Pinpoint the cell where the given text exists, returning its [x, y] midpoint coordinate. 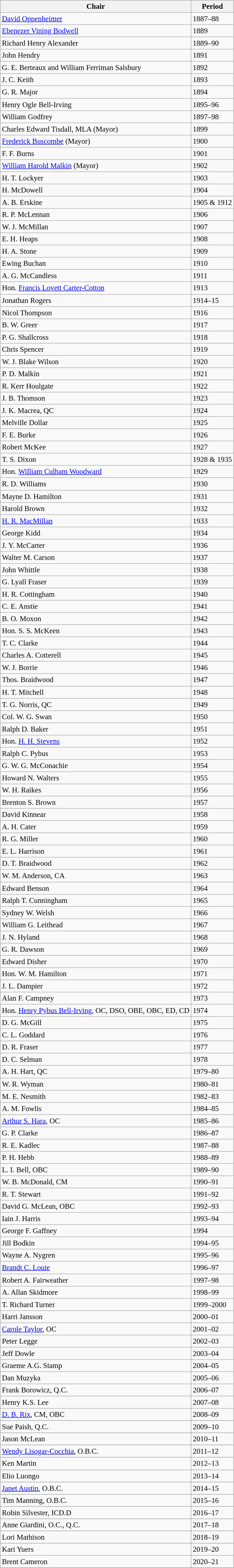
1977 [212, 1047]
1897–98 [212, 117]
1936 [212, 545]
1933 [212, 521]
P. H. Hebb [96, 1158]
1894 [212, 92]
Henry Ogle Bell-Irving [96, 105]
1979–80 [212, 1072]
A. M. Fowlis [96, 1108]
Hon. W. M. Hamilton [96, 974]
R. T. Stewart [96, 1194]
1998–99 [212, 1292]
W. J. Borrie [96, 668]
1927 [212, 447]
1922 [212, 386]
1909 [212, 251]
1917 [212, 325]
G. Lyall Fraser [96, 582]
Ralph T. Cunningham [96, 900]
Nicol Thompson [96, 313]
1992–93 [212, 1206]
B. O. Moxon [96, 619]
J. C. Keith [96, 80]
1987–88 [212, 1145]
1952 [212, 741]
2008–09 [212, 1415]
Brandt C. Louie [96, 1268]
1982–83 [212, 1096]
B. W. Greer [96, 325]
Mayne D. Hamilton [96, 496]
Hon. S. S. McKeen [96, 631]
Charles A. Cotterell [96, 655]
J. B. Thomson [96, 398]
R. G. Miller [96, 839]
1994–95 [212, 1243]
2011–12 [212, 1451]
1984–85 [212, 1108]
H. R. Cottingham [96, 594]
1911 [212, 276]
1926 [212, 435]
F. E. Burke [96, 435]
1919 [212, 349]
1914–15 [212, 300]
1941 [212, 606]
Brent Cameron [96, 1561]
L. I. Bell, OBC [96, 1170]
Hon. Francis Lovett Carter-Cotton [96, 288]
Wayne A. Nygren [96, 1256]
W. J. Blake Wilson [96, 362]
R. E. Kadlec [96, 1145]
1963 [212, 876]
Ralph D. Baker [96, 729]
R. D. Williams [96, 484]
T. S. Dixon [96, 460]
1958 [212, 815]
E. L. Harrison [96, 851]
1908 [212, 239]
1945 [212, 655]
Peter Legge [96, 1341]
W. H. Raikes [96, 790]
1962 [212, 863]
W. M. Anderson, CA [96, 876]
1901 [212, 153]
1930 [212, 484]
Robert A. Fairweather [96, 1280]
1995–96 [212, 1256]
2019–20 [212, 1549]
M. E. Nesmith [96, 1096]
1925 [212, 423]
1976 [212, 1035]
1950 [212, 717]
1959 [212, 827]
1988–89 [212, 1158]
1947 [212, 680]
1948 [212, 692]
2012–13 [212, 1464]
R. Kerr Houlgate [96, 386]
D. C. Selman [96, 1060]
Robin Silvester, ICD.D [96, 1513]
John Whittle [96, 570]
A. B. Erskine [96, 202]
1900 [212, 141]
Melville Dollar [96, 423]
1949 [212, 705]
Jonathan Rogers [96, 300]
Frank Borowicz, Q.C. [96, 1390]
David G. McLean, OBC [96, 1206]
Frederick Buscombe (Mayor) [96, 141]
2016–17 [212, 1513]
1955 [212, 778]
1975 [212, 1023]
1921 [212, 374]
A. H. Cater [96, 827]
1943 [212, 631]
1892 [212, 68]
Chris Spencer [96, 349]
1907 [212, 227]
Col. W. G. Swan [96, 717]
George Kidd [96, 533]
2018–19 [212, 1537]
H. R. MacMillan [96, 521]
Anne Giardini, O.C., Q.C. [96, 1525]
Sue Paish, Q.C. [96, 1427]
1961 [212, 851]
1966 [212, 913]
Harri Jansson [96, 1317]
J. K. Macrea, QC [96, 411]
Sydney W. Welsh [96, 913]
1971 [212, 974]
D. R. Fraser [96, 1047]
1891 [212, 55]
G. P. Clarke [96, 1133]
1903 [212, 178]
1991–92 [212, 1194]
W. B. McDonald, CM [96, 1182]
2017–18 [212, 1525]
Janet Austin, O.B.C. [96, 1488]
1887–88 [212, 19]
1932 [212, 508]
1954 [212, 766]
2020–21 [212, 1561]
1931 [212, 496]
Wendy Lisogar-Cocchia, O.B.C. [96, 1451]
G. R. Dawson [96, 949]
Ralph C. Pybus [96, 753]
Ewing Buchan [96, 264]
P. G. Shallcross [96, 337]
1934 [212, 533]
1920 [212, 362]
A. G. McCandless [96, 276]
G. W. G. McConachie [96, 766]
1918 [212, 337]
1893 [212, 80]
1994 [212, 1231]
1924 [212, 411]
Hon. Henry Pybus Bell-Irving, OC, DSO, OBE, OBC, ED, CD [96, 1011]
D. T. Braidwood [96, 863]
T. Richard Turner [96, 1304]
H. A. Stone [96, 251]
2015–16 [212, 1500]
A. H. Hart, QC [96, 1072]
1997–98 [212, 1280]
1916 [212, 313]
2014–15 [212, 1488]
E. H. Heaps [96, 239]
1946 [212, 668]
R. P. McLennan [96, 215]
1978 [212, 1060]
Hon. H. H. Stevens [96, 741]
1999–2000 [212, 1304]
1996–97 [212, 1268]
1928 & 1935 [212, 460]
Carole Taylor, OC [96, 1329]
Charles Edward Tisdall, MLA (Mayor) [96, 129]
1902 [212, 166]
2000–01 [212, 1317]
1889–90 [212, 43]
1940 [212, 594]
1942 [212, 619]
Dan Muzyka [96, 1378]
Ken Martin [96, 1464]
Harold Brown [96, 508]
P. D. Malkin [96, 374]
Period [212, 7]
William Harold Malkin (Mayor) [96, 166]
Robert McKee [96, 447]
Brenton S. Brown [96, 803]
George F. Gaffney [96, 1231]
1970 [212, 962]
David Oppenheimer [96, 19]
William G. Leithead [96, 925]
1951 [212, 729]
1964 [212, 888]
2002–03 [212, 1341]
2010–11 [212, 1439]
2013–14 [212, 1476]
1937 [212, 558]
Richard Henry Alexander [96, 43]
Chair [96, 7]
1989–90 [212, 1170]
Jason McLean [96, 1439]
G. R. Major [96, 92]
Thos. Braidwood [96, 680]
1965 [212, 900]
1938 [212, 570]
1985–86 [212, 1121]
1956 [212, 790]
G. E. Berteaux and William Ferriman Salsbury [96, 68]
1967 [212, 925]
David Kinnear [96, 815]
1957 [212, 803]
Henry K.S. Lee [96, 1403]
1944 [212, 643]
Edward Disher [96, 962]
1923 [212, 398]
1973 [212, 998]
William Godfrey [96, 117]
H. T. Lockyer [96, 178]
H. T. Mitchell [96, 692]
Hon. William Culham Woodward [96, 472]
2001–02 [212, 1329]
1929 [212, 472]
Iain J. Harris [96, 1219]
1960 [212, 839]
Howard N. Walters [96, 778]
1990–91 [212, 1182]
Arthur S. Hara, OC [96, 1121]
John Hendry [96, 55]
Edward Benson [96, 888]
1910 [212, 264]
2006–07 [212, 1390]
1889 [212, 31]
Elio Luongo [96, 1476]
2005–06 [212, 1378]
Graeme A.G. Stamp [96, 1366]
Kari Yuers [96, 1549]
Ebenezer Vining Bodwell [96, 31]
1899 [212, 129]
J. Y. McCarter [96, 545]
Tim Manning, O.B.C. [96, 1500]
W. R. Wyman [96, 1084]
A. Allan Skidmore [96, 1292]
J. N. Hyland [96, 937]
1986–87 [212, 1133]
D. B. Rix, CM, OBC [96, 1415]
1969 [212, 949]
2009–10 [212, 1427]
1980–81 [212, 1084]
1939 [212, 582]
2003–04 [212, 1353]
J. L. Dampier [96, 986]
T. C. Clarke [96, 643]
1953 [212, 753]
1974 [212, 1011]
1895–96 [212, 105]
Walter M. Carson [96, 558]
C. L. Goddard [96, 1035]
1905 & 1912 [212, 202]
Jeff Dowle [96, 1353]
Alan F. Campney [96, 998]
1906 [212, 215]
W. J. McMillan [96, 227]
1993–94 [212, 1219]
F. F. Burns [96, 153]
1972 [212, 986]
1904 [212, 190]
C. E. Anstie [96, 606]
Lori Mathison [96, 1537]
2007–08 [212, 1403]
1968 [212, 937]
2004–05 [212, 1366]
Jill Bodkin [96, 1243]
H. McDowell [96, 190]
T. G. Norris, QC [96, 705]
1913 [212, 288]
D. G. McGill [96, 1023]
